Capture the cell that displays the provided text and extract its (x, y) central coordinate. 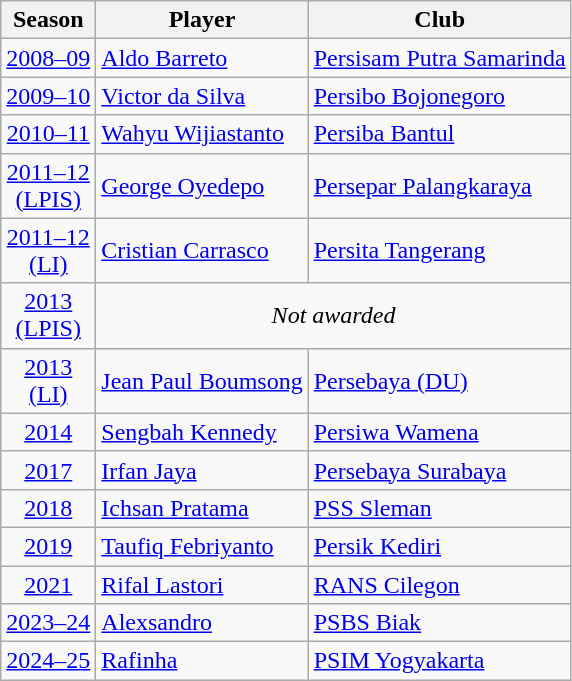
2024–25 (48, 661)
Aldo Barreto (202, 58)
Persita Tangerang (440, 250)
Ichsan Pratama (202, 508)
Rafinha (202, 661)
Alexsandro (202, 623)
2009–10 (48, 96)
Sengbah Kennedy (202, 432)
PSS Sleman (440, 508)
Jean Paul Boumsong (202, 380)
Persebaya Surabaya (440, 470)
2019 (48, 546)
Persiwa Wamena (440, 432)
Persebaya (DU) (440, 380)
Player (202, 20)
Persisam Putra Samarinda (440, 58)
Wahyu Wijiastanto (202, 134)
2011–12(LPIS) (48, 186)
2017 (48, 470)
2008–09 (48, 58)
2013(LPIS) (48, 316)
Persiba Bantul (440, 134)
RANS Cilegon (440, 585)
2011–12(LI) (48, 250)
George Oyedepo (202, 186)
PSBS Biak (440, 623)
PSIM Yogyakarta (440, 661)
Cristian Carrasco (202, 250)
Persepar Palangkaraya (440, 186)
2023–24 (48, 623)
Not awarded (334, 316)
2010–11 (48, 134)
Victor da Silva (202, 96)
Persik Kediri (440, 546)
Rifal Lastori (202, 585)
Season (48, 20)
2021 (48, 585)
2018 (48, 508)
Irfan Jaya (202, 470)
Club (440, 20)
2013(LI) (48, 380)
Taufiq Febriyanto (202, 546)
Persibo Bojonegoro (440, 96)
2014 (48, 432)
